Capture the cell that displays the provided text and extract its (X, Y) central coordinate. 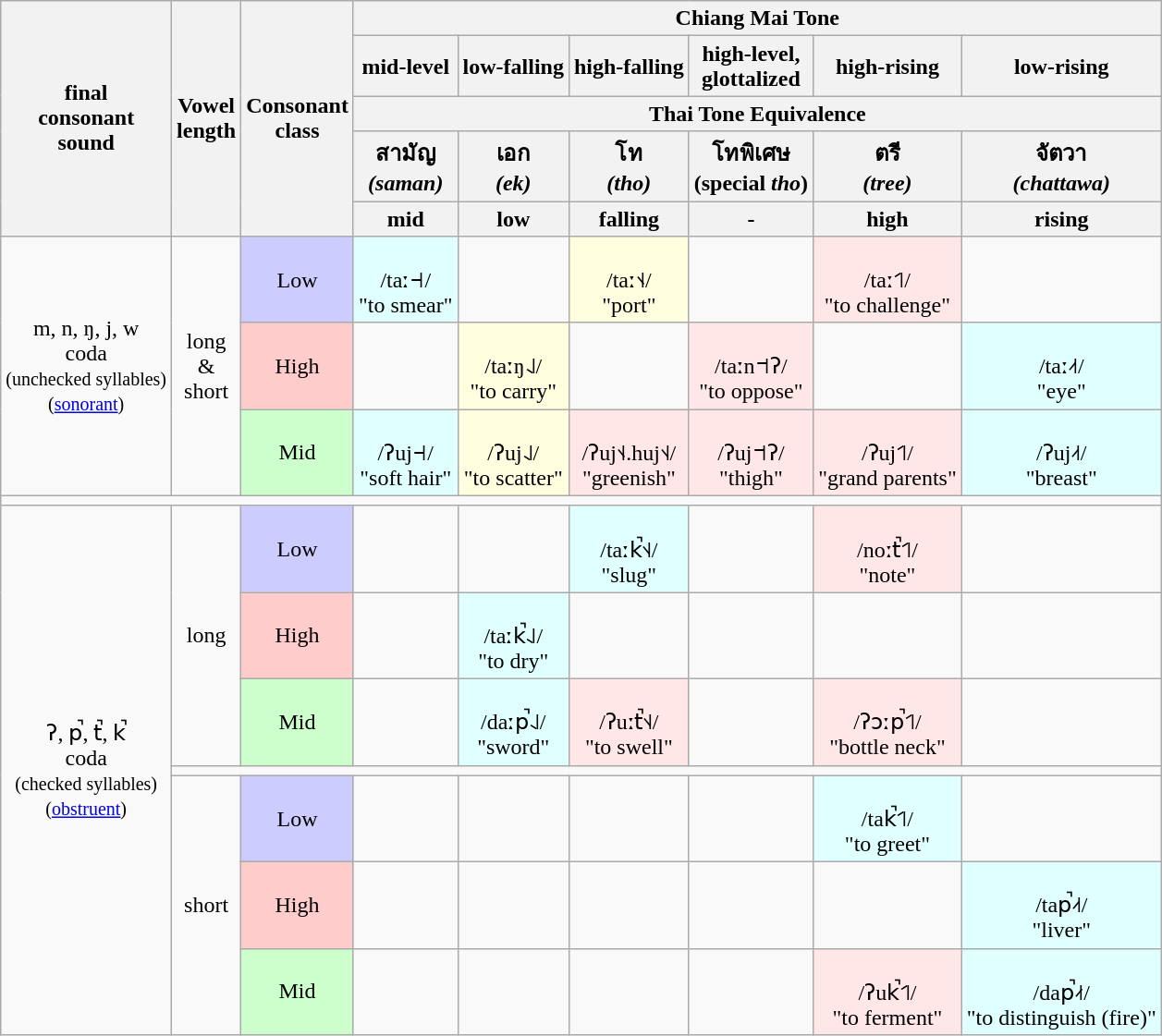
- (751, 219)
low-rising (1061, 67)
/dap̚˨˦/"to distinguish (fire)" (1061, 992)
/ʔuːt̚˦˨/"to swell" (629, 722)
/ʔuj˦˥/"grand parents" (887, 453)
high (887, 219)
final consonant sound (87, 118)
/taː˦˨/"port" (629, 280)
โทพิเศษ(special tho) (751, 166)
/ʔuj˨˦/"breast" (1061, 453)
low (513, 219)
mid-level (405, 67)
/ʔuk̚˦˥/"to ferment" (887, 992)
เอก(ek) (513, 166)
/taː˨˦/"eye" (1061, 366)
/tak̚˦˥/"to greet" (887, 819)
จัตวา(chattawa) (1061, 166)
Chiang Mai Tone (757, 18)
/noːt̚˦˥/"note" (887, 549)
long (207, 636)
สามัญ(saman) (405, 166)
/ʔuj˨˩/"to scatter" (513, 453)
m, n, ŋ, j, wcoda(unchecked syllables)(sonorant) (87, 366)
ตรี(tree) (887, 166)
/ʔuj˦˦ʔ/"thigh" (751, 453)
short (207, 906)
/tap̚˨˦/"liver" (1061, 906)
/ʔuj˦˨.huj˦˨/"greenish" (629, 453)
/ʔuj˧˧/"soft hair" (405, 453)
high-level, glottalized (751, 67)
/taː˧˧/"to smear" (405, 280)
Thai Tone Equivalence (757, 114)
Vowel length (207, 118)
mid (405, 219)
/taːn˦˦ʔ/"to oppose" (751, 366)
/daːp̚˨˩/"sword" (513, 722)
high-rising (887, 67)
/taːk̚˦˨/"slug" (629, 549)
ʔ, p̚, t̚, k̚coda(checked syllables)(obstruent) (87, 770)
high-falling (629, 67)
/ʔɔːp̚˦˥/"bottle neck" (887, 722)
falling (629, 219)
โท(tho) (629, 166)
/taː˦˥/"to challenge" (887, 280)
long&short (207, 366)
Consonant class (298, 118)
/taːŋ˨˩/"to carry" (513, 366)
rising (1061, 219)
/taːk̚˨˩/"to dry" (513, 636)
low-falling (513, 67)
